Capture the cell that displays the provided text and extract its [x, y] central coordinate. 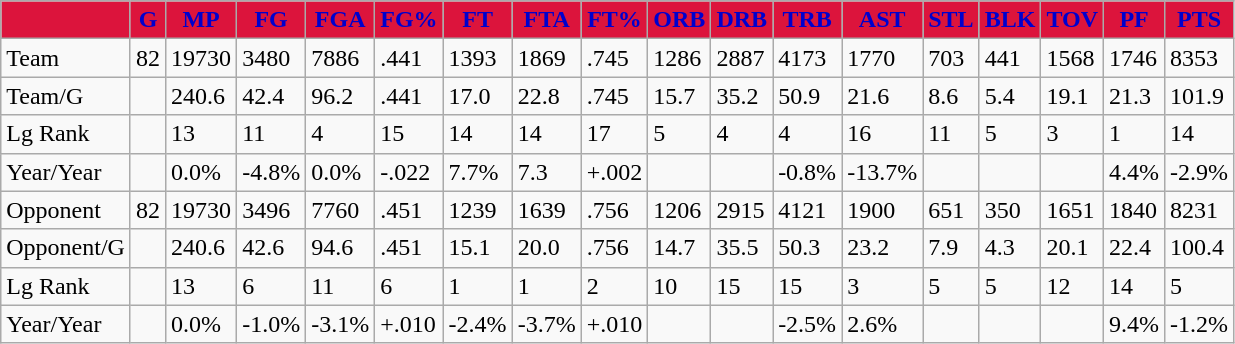
STL [951, 20]
19.1 [1072, 96]
101.9 [1200, 96]
1393 [478, 58]
Opponent/G [66, 248]
-.022 [409, 172]
4173 [808, 58]
1639 [546, 210]
1900 [882, 210]
22.4 [1134, 248]
MP [202, 20]
G [148, 20]
1568 [1072, 58]
3480 [272, 58]
10 [680, 286]
50.3 [808, 248]
Team [66, 58]
Team/G [66, 96]
23.2 [882, 248]
FT [478, 20]
17.0 [478, 96]
1239 [478, 210]
16 [882, 134]
15.1 [478, 248]
703 [951, 58]
7.9 [951, 248]
Opponent [66, 210]
8.6 [951, 96]
22.8 [546, 96]
-2.5% [808, 324]
7.7% [478, 172]
AST [882, 20]
15.7 [680, 96]
5.4 [1010, 96]
1286 [680, 58]
BLK [1010, 20]
-4.8% [272, 172]
3496 [272, 210]
-0.8% [808, 172]
-1.2% [1200, 324]
7760 [340, 210]
-2.9% [1200, 172]
1869 [546, 58]
1206 [680, 210]
50.9 [808, 96]
PTS [1200, 20]
441 [1010, 58]
21.3 [1134, 96]
FTA [546, 20]
ORB [680, 20]
2.6% [882, 324]
1770 [882, 58]
FT% [614, 20]
4.4% [1134, 172]
100.4 [1200, 248]
9.4% [1134, 324]
20.1 [1072, 248]
DRB [742, 20]
94.6 [340, 248]
651 [951, 210]
TRB [808, 20]
1746 [1134, 58]
-3.7% [546, 324]
-1.0% [272, 324]
PF [1134, 20]
TOV [1072, 20]
-13.7% [882, 172]
FGA [340, 20]
-2.4% [478, 324]
42.4 [272, 96]
4.3 [1010, 248]
20.0 [546, 248]
96.2 [340, 96]
7.3 [546, 172]
8353 [1200, 58]
FG% [409, 20]
4121 [808, 210]
14.7 [680, 248]
35.2 [742, 96]
42.6 [272, 248]
2887 [742, 58]
7886 [340, 58]
FG [272, 20]
350 [1010, 210]
35.5 [742, 248]
1651 [1072, 210]
2 [614, 286]
12 [1072, 286]
17 [614, 134]
8231 [1200, 210]
1840 [1134, 210]
21.6 [882, 96]
+.002 [614, 172]
2915 [742, 210]
-3.1% [340, 324]
